Pinpoint the cell where the given text exists, returning its (x, y) midpoint coordinate. 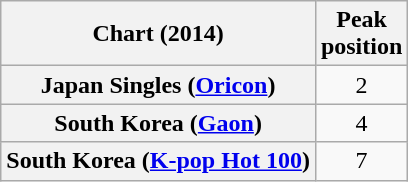
Japan Singles (Oricon) (158, 85)
7 (361, 161)
Peakposition (361, 34)
Chart (2014) (158, 34)
South Korea (Gaon) (158, 123)
South Korea (K-pop Hot 100) (158, 161)
4 (361, 123)
2 (361, 85)
